Detect which cell encompasses the target text, then output its [x, y] center coordinate. 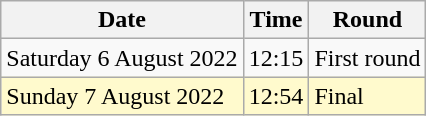
12:15 [276, 58]
Round [368, 20]
Saturday 6 August 2022 [122, 58]
First round [368, 58]
Final [368, 96]
Date [122, 20]
Sunday 7 August 2022 [122, 96]
12:54 [276, 96]
Time [276, 20]
